Identify which cell holds the provided text, then report its (X, Y) central coordinate. 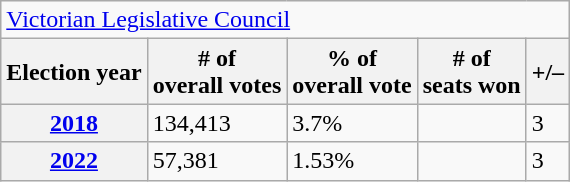
1.53% (352, 161)
+/– (548, 72)
% ofoverall vote (352, 72)
Election year (74, 72)
# ofseats won (472, 72)
57,381 (217, 161)
2018 (74, 123)
3.7% (352, 123)
# ofoverall votes (217, 72)
2022 (74, 161)
Victorian Legislative Council (286, 20)
134,413 (217, 123)
